Output the [X, Y] coordinate of the center of the cell containing the given text.  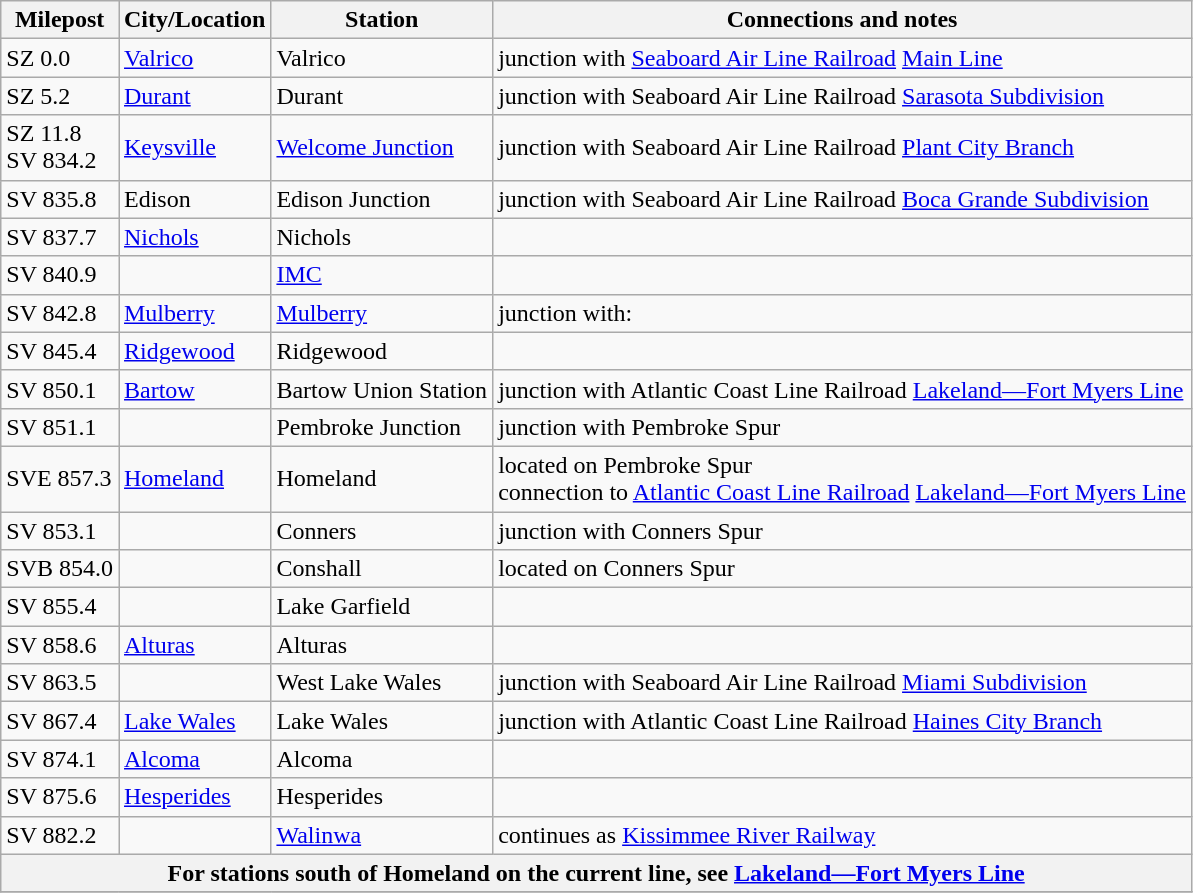
junction with Atlantic Coast Line Railroad Lakeland—Fort Myers Line [842, 389]
SV 875.6 [60, 797]
junction with Atlantic Coast Line Railroad Haines City Branch [842, 721]
SV 882.2 [60, 835]
junction with Seaboard Air Line Railroad Plant City Branch [842, 148]
SV 840.9 [60, 275]
For stations south of Homeland on the current line, see Lakeland—Fort Myers Line [596, 873]
SV 867.4 [60, 721]
SV 851.1 [60, 427]
continues as Kissimmee River Railway [842, 835]
SZ 5.2 [60, 96]
junction with Seaboard Air Line Railroad Miami Subdivision [842, 683]
SV 855.4 [60, 607]
SVB 854.0 [60, 569]
located on Conners Spur [842, 569]
Milepost [60, 20]
SV 863.5 [60, 683]
junction with Seaboard Air Line Railroad Boca Grande Subdivision [842, 199]
Bartow [194, 389]
SVE 857.3 [60, 478]
SV 874.1 [60, 759]
West Lake Wales [382, 683]
SV 842.8 [60, 313]
Conshall [382, 569]
Welcome Junction [382, 148]
Edison [194, 199]
junction with Seaboard Air Line Railroad Sarasota Subdivision [842, 96]
Edison Junction [382, 199]
SV 858.6 [60, 645]
junction with Pembroke Spur [842, 427]
SV 850.1 [60, 389]
IMC [382, 275]
SV 853.1 [60, 531]
City/Location [194, 20]
SV 837.7 [60, 237]
Connections and notes [842, 20]
SZ 11.8SV 834.2 [60, 148]
Walinwa [382, 835]
Lake Garfield [382, 607]
Keysville [194, 148]
junction with Conners Spur [842, 531]
SV 835.8 [60, 199]
junction with Seaboard Air Line Railroad Main Line [842, 58]
SZ 0.0 [60, 58]
located on Pembroke Spurconnection to Atlantic Coast Line Railroad Lakeland—Fort Myers Line [842, 478]
Station [382, 20]
Bartow Union Station [382, 389]
Conners [382, 531]
junction with: [842, 313]
SV 845.4 [60, 351]
Pembroke Junction [382, 427]
